Output the (x, y) coordinate of the center of the cell containing the given text.  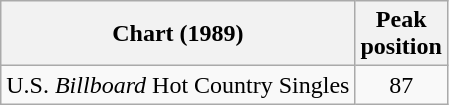
Chart (1989) (178, 34)
87 (401, 85)
U.S. Billboard Hot Country Singles (178, 85)
Peakposition (401, 34)
